Identify which cell holds the provided text, then report its [x, y] central coordinate. 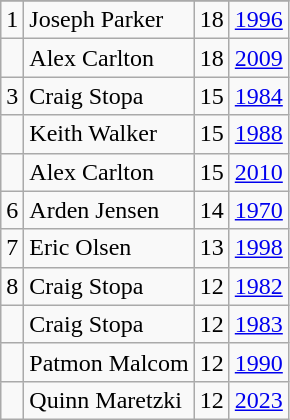
Joseph Parker [109, 20]
1996 [258, 20]
Eric Olsen [109, 248]
7 [12, 248]
2023 [258, 400]
3 [12, 96]
13 [212, 248]
8 [12, 286]
1983 [258, 324]
1988 [258, 134]
2009 [258, 58]
1 [12, 20]
1984 [258, 96]
1970 [258, 210]
Keith Walker [109, 134]
Quinn Maretzki [109, 400]
14 [212, 210]
1990 [258, 362]
Arden Jensen [109, 210]
Patmon Malcom [109, 362]
1998 [258, 248]
2010 [258, 172]
1982 [258, 286]
6 [12, 210]
